Locate the cell with the specified text and output its (x, y) center coordinate. 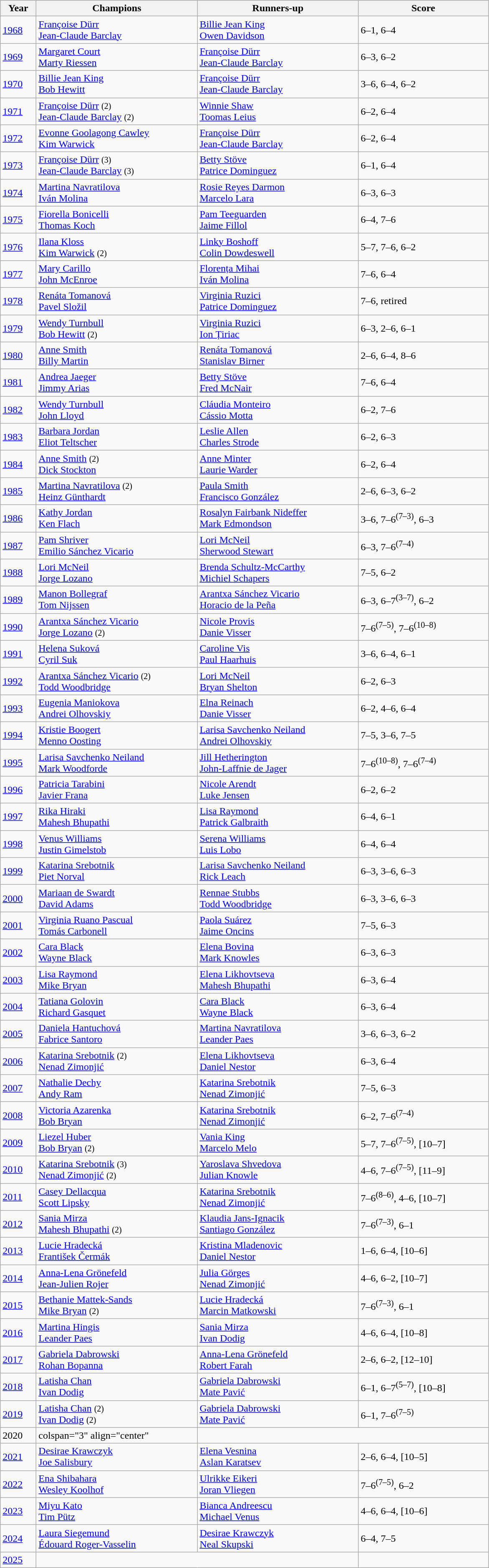
Anna-Lena Grönefeld Robert Farah (278, 1360)
Virginia Ruzici Patrice Dominguez (278, 301)
1985 (18, 491)
Manon Bollegraf Tom Nijssen (117, 600)
6–4, 7–5 (423, 1538)
2022 (18, 1484)
Elena Likhovtseva Mahesh Bhupathi (278, 979)
1992 (18, 681)
Ilana Kloss Kim Warwick (2) (117, 247)
2010 (18, 1170)
Ena Shibahara Wesley Koolhof (117, 1484)
2005 (18, 1034)
Elena Likhovtseva Daniel Nestor (278, 1061)
1995 (18, 763)
2013 (18, 1251)
Françoise Dürr (3) Jean-Claude Barclay (3) (117, 165)
Daniela Hantuchová Fabrice Santoro (117, 1034)
7–6(8–6), 4–6, [10–7] (423, 1196)
2009 (18, 1142)
6–3, 6–2 (423, 57)
Caroline Vis Paul Haarhuis (278, 654)
6–2, 7–6 (423, 410)
Nicole Arendt Luke Jensen (278, 790)
Katarina Srebotnik (2) Nenad Zimonjić (117, 1061)
Martina Hingis Leander Paes (117, 1332)
2018 (18, 1387)
1987 (18, 546)
Elna Reinach Danie Visser (278, 708)
Françoise Dürr (2) Jean-Claude Barclay (2) (117, 111)
6–3, 7–6(7–4) (423, 546)
Paula Smith Francisco González (278, 491)
1982 (18, 410)
Casey Dellacqua Scott Lipsky (117, 1196)
6–4, 6–4 (423, 844)
Latisha Chan (2) Ivan Dodig (2) (117, 1414)
Patricia Tarabini Javier Frana (117, 790)
Virginia Ruano Pascual Tomás Carbonell (117, 925)
Serena Williams Luis Lobo (278, 844)
Ulrikke Eikeri Joran Vliegen (278, 1484)
Elena Bovina Mark Knowles (278, 953)
2–6, 6–3, 6–2 (423, 491)
6–1, 7–6(7–5) (423, 1414)
3–6, 6–4, 6–2 (423, 84)
1970 (18, 84)
Margaret Court Marty Riessen (117, 57)
1969 (18, 57)
Tatiana Golovin Richard Gasquet (117, 1007)
Rika Hiraki Mahesh Bhupathi (117, 817)
Anne Smith Billy Martin (117, 355)
Brenda Schultz-McCarthy Michiel Schapers (278, 572)
2024 (18, 1538)
Elena Vesnina Aslan Karatsev (278, 1457)
Kathy Jordan Ken Flach (117, 518)
1968 (18, 30)
Florența Mihai Iván Molina (278, 274)
2014 (18, 1278)
2008 (18, 1115)
2020 (18, 1435)
Billie Jean King Bob Hewitt (117, 84)
Year (18, 8)
Linky Boshoff Colin Dowdeswell (278, 247)
5–7, 7–6(7–5), [10–7] (423, 1142)
2006 (18, 1061)
1988 (18, 572)
Victoria Azarenka Bob Bryan (117, 1115)
Sania Mirza Ivan Dodig (278, 1332)
1971 (18, 111)
Score (423, 8)
Barbara Jordan Eliot Teltscher (117, 437)
1980 (18, 355)
Anna-Lena Grönefeld Jean-Julien Rojer (117, 1278)
2015 (18, 1306)
1981 (18, 383)
Pam Shriver Emilio Sánchez Vicario (117, 546)
Andrea Jaeger Jimmy Arias (117, 383)
Nathalie Dechy Andy Ram (117, 1088)
1973 (18, 165)
2–6, 6–4, [10–5] (423, 1457)
1997 (18, 817)
1976 (18, 247)
Betty Stöve Patrice Dominguez (278, 165)
Fiorella Bonicelli Thomas Koch (117, 219)
Nicole Provis Danie Visser (278, 627)
2016 (18, 1332)
Eugenia Maniokova Andrei Olhovskiy (117, 708)
Billie Jean King Owen Davidson (278, 30)
2011 (18, 1196)
6–2, 6–2 (423, 790)
Evonne Goolagong Cawley Kim Warwick (117, 138)
Mariaan de Swardt David Adams (117, 899)
4–6, 6–4, [10–8] (423, 1332)
Martina Navratilova Leander Paes (278, 1034)
Lisa Raymond Patrick Galbraith (278, 817)
Leslie Allen Charles Strode (278, 437)
1972 (18, 138)
Larisa Savchenko Neiland Mark Woodforde (117, 763)
2–6, 6–2, [12–10] (423, 1360)
Helena Suková Cyril Suk (117, 654)
4–6, 6–2, [10–7] (423, 1278)
Lori McNeil Jorge Lozano (117, 572)
2001 (18, 925)
Paola Suárez Jaime Oncins (278, 925)
1998 (18, 844)
Lucie Hradecká Marcin Matkowski (278, 1306)
Arantxa Sánchez Vicario Horacio de la Peña (278, 600)
Champions (117, 8)
Larisa Savchenko Neiland Andrei Olhovskiy (278, 735)
Kristina Mladenovic Daniel Nestor (278, 1251)
1984 (18, 464)
7–6(7–5), 7–6(10–8) (423, 627)
Martina Navratilova Iván Molina (117, 193)
Bethanie Mattek-Sands Mike Bryan (2) (117, 1306)
2021 (18, 1457)
6–2, 7–6(7–4) (423, 1115)
Miyu Kato Tim Pütz (117, 1511)
Lori McNeil Bryan Shelton (278, 681)
1996 (18, 790)
1986 (18, 518)
4–6, 6–4, [10–6] (423, 1511)
Desirae Krawczyk Joe Salisbury (117, 1457)
Arantxa Sánchez Vicario (2) Todd Woodbridge (117, 681)
Julia Görges Nenad Zimonjić (278, 1278)
Lucie Hradecká František Čermák (117, 1251)
Rosie Reyes Darmon Marcelo Lara (278, 193)
Laura Siegemund Édouard Roger-Vasselin (117, 1538)
Liezel Huber Bob Bryan (2) (117, 1142)
Pam Teeguarden Jaime Fillol (278, 219)
1983 (18, 437)
Vania King Marcelo Melo (278, 1142)
1990 (18, 627)
1979 (18, 328)
2003 (18, 979)
Renáta Tomanová Stanislav Birner (278, 355)
Anne Minter Laurie Warder (278, 464)
1975 (18, 219)
1977 (18, 274)
3–6, 6–3, 6–2 (423, 1034)
Rosalyn Fairbank Nideffer Mark Edmondson (278, 518)
Klaudia Jans-Ignacik Santiago González (278, 1224)
7–6(10–8), 7–6(7–4) (423, 763)
7–5, 3–6, 7–5 (423, 735)
7–6(7–5), 6–2 (423, 1484)
Lori McNeil Sherwood Stewart (278, 546)
Katarina Srebotnik (3) Nenad Zimonjić (2) (117, 1170)
6–3, 2–6, 6–1 (423, 328)
Lisa Raymond Mike Bryan (117, 979)
Kristie Boogert Menno Oosting (117, 735)
3–6, 6–4, 6–1 (423, 654)
6–4, 7–6 (423, 219)
1994 (18, 735)
2000 (18, 899)
1989 (18, 600)
Desirae Krawczyk Neal Skupski (278, 1538)
Martina Navratilova (2) Heinz Günthardt (117, 491)
2025 (18, 1560)
Runners-up (278, 8)
2007 (18, 1088)
2019 (18, 1414)
7–6, retired (423, 301)
1–6, 6–4, [10–6] (423, 1251)
2023 (18, 1511)
2–6, 6–4, 8–6 (423, 355)
Bianca Andreescu Michael Venus (278, 1511)
Cláudia Monteiro Cássio Motta (278, 410)
6–3, 6–7(3–7), 6–2 (423, 600)
Jill Hetherington John-Laffnie de Jager (278, 763)
Katarina Srebotnik Piet Norval (117, 871)
1974 (18, 193)
3–6, 7–6(7–3), 6–3 (423, 518)
Mary Carillo John McEnroe (117, 274)
4–6, 7–6(7–5), [11–9] (423, 1170)
6–1, 6–7(5–7), [10–8] (423, 1387)
Sania Mirza Mahesh Bhupathi (2) (117, 1224)
Wendy Turnbull John Lloyd (117, 410)
Arantxa Sánchez Vicario Jorge Lozano (2) (117, 627)
7–5, 6–2 (423, 572)
1978 (18, 301)
Anne Smith (2) Dick Stockton (117, 464)
Gabriela Dabrowski Rohan Bopanna (117, 1360)
1991 (18, 654)
6–4, 6–1 (423, 817)
5–7, 7–6, 6–2 (423, 247)
2002 (18, 953)
colspan="3" align="center" (117, 1435)
Wendy Turnbull Bob Hewitt (2) (117, 328)
2017 (18, 1360)
1999 (18, 871)
Winnie Shaw Toomas Leius (278, 111)
Renáta Tomanová Pavel Složil (117, 301)
Venus Williams Justin Gimelstob (117, 844)
Yaroslava Shvedova Julian Knowle (278, 1170)
6–2, 4–6, 6–4 (423, 708)
Latisha Chan Ivan Dodig (117, 1387)
Virginia Ruzici Ion Țiriac (278, 328)
Rennae Stubbs Todd Woodbridge (278, 899)
1993 (18, 708)
Betty Stöve Fred McNair (278, 383)
2004 (18, 1007)
Larisa Savchenko Neiland Rick Leach (278, 871)
2012 (18, 1224)
